Scan for the cell matching the given text and deliver its (X, Y) coordinate at center. 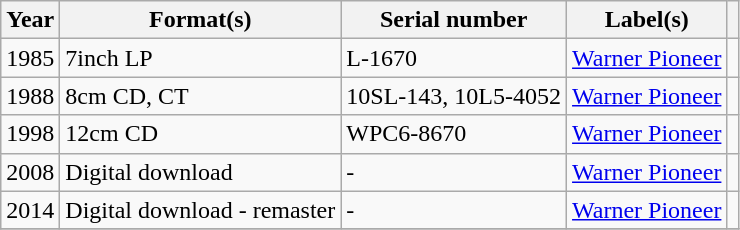
2014 (30, 210)
Serial number (454, 20)
1985 (30, 58)
WPC6-8670 (454, 134)
7inch LP (200, 58)
Digital download (200, 172)
Label(s) (647, 20)
8cm CD, CT (200, 96)
Format(s) (200, 20)
12cm CD (200, 134)
L-1670 (454, 58)
1988 (30, 96)
Year (30, 20)
Digital download - remaster (200, 210)
10SL-143, 10L5-4052 (454, 96)
2008 (30, 172)
1998 (30, 134)
